Scan for the cell matching the given text and deliver its (x, y) coordinate at center. 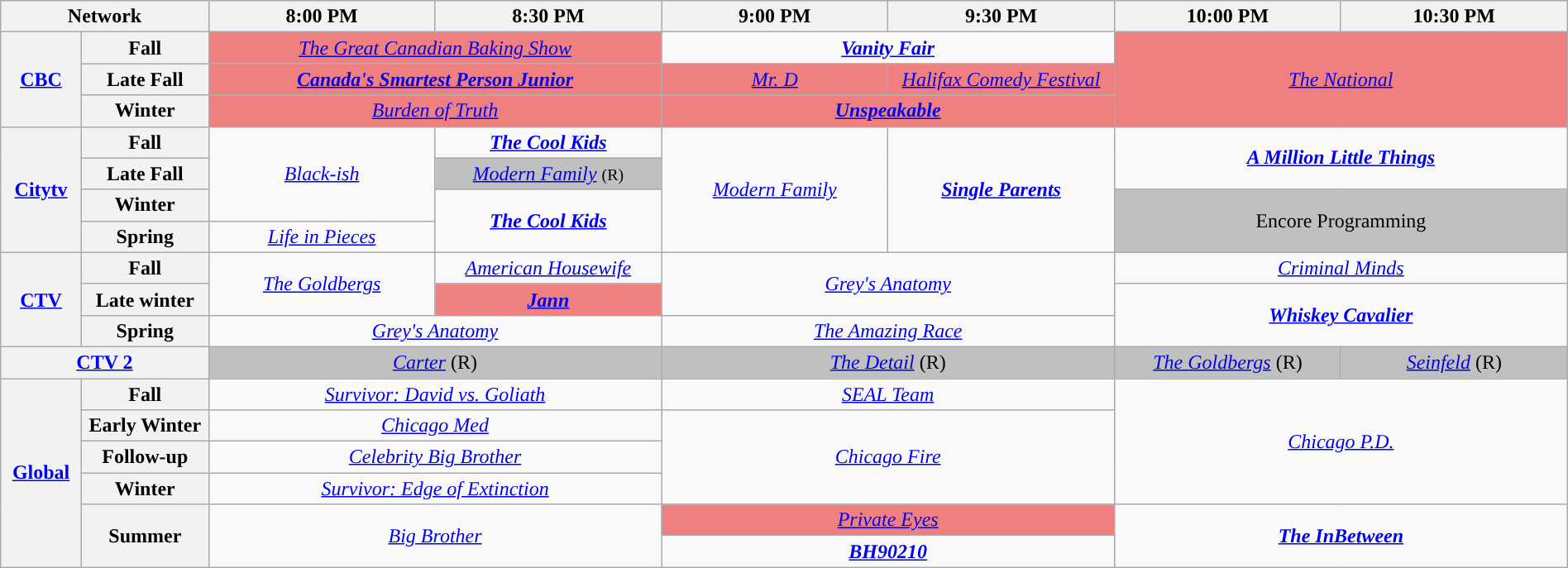
The Detail (R) (888, 362)
Jann (548, 299)
CTV (41, 299)
Modern Family (R) (548, 174)
Survivor: Edge of Extinction (435, 489)
8:30 PM (548, 17)
The Great Canadian Baking Show (435, 48)
Whiskey Cavalier (1341, 315)
Citytv (41, 189)
8:00 PM (322, 17)
Burden of Truth (435, 111)
Celebrity Big Brother (435, 457)
The Goldbergs (R) (1227, 362)
9:00 PM (775, 17)
CTV 2 (104, 362)
Single Parents (1002, 189)
Private Eyes (888, 520)
BH90210 (888, 551)
The Goldbergs (322, 284)
The National (1341, 79)
Late winter (145, 299)
Mr. D (775, 79)
Halifax Comedy Festival (1002, 79)
Life in Pieces (322, 236)
Criminal Minds (1341, 268)
Summer (145, 536)
Network (104, 17)
9:30 PM (1002, 17)
SEAL Team (888, 394)
Vanity Fair (888, 48)
Chicago Med (435, 426)
10:00 PM (1227, 17)
Seinfeld (R) (1454, 362)
Encore Programming (1341, 221)
Chicago P.D. (1341, 442)
The InBetween (1341, 536)
Global (41, 473)
CBC (41, 79)
Survivor: David vs. Goliath (435, 394)
A Million Little Things (1341, 158)
Modern Family (775, 189)
10:30 PM (1454, 17)
American Housewife (548, 268)
Early Winter (145, 426)
Unspeakable (888, 111)
Big Brother (435, 536)
Black-ish (322, 174)
Follow-up (145, 457)
Canada's Smartest Person Junior (435, 79)
Chicago Fire (888, 457)
Carter (R) (435, 362)
The Amazing Race (888, 331)
